Scan for the cell matching the given text and deliver its [x, y] coordinate at center. 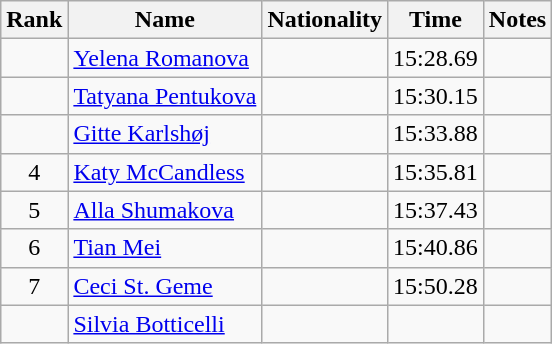
Tian Mei [165, 248]
15:37.43 [436, 210]
15:30.15 [436, 96]
4 [34, 172]
Time [436, 20]
Gitte Karlshøj [165, 134]
15:33.88 [436, 134]
Name [165, 20]
6 [34, 248]
Katy McCandless [165, 172]
Tatyana Pentukova [165, 96]
15:50.28 [436, 286]
15:28.69 [436, 58]
15:40.86 [436, 248]
Silvia Botticelli [165, 324]
Ceci St. Geme [165, 286]
7 [34, 286]
Alla Shumakova [165, 210]
Nationality [325, 20]
Rank [34, 20]
Yelena Romanova [165, 58]
5 [34, 210]
Notes [517, 20]
15:35.81 [436, 172]
